Detect which cell encompasses the target text, then output its [x, y] center coordinate. 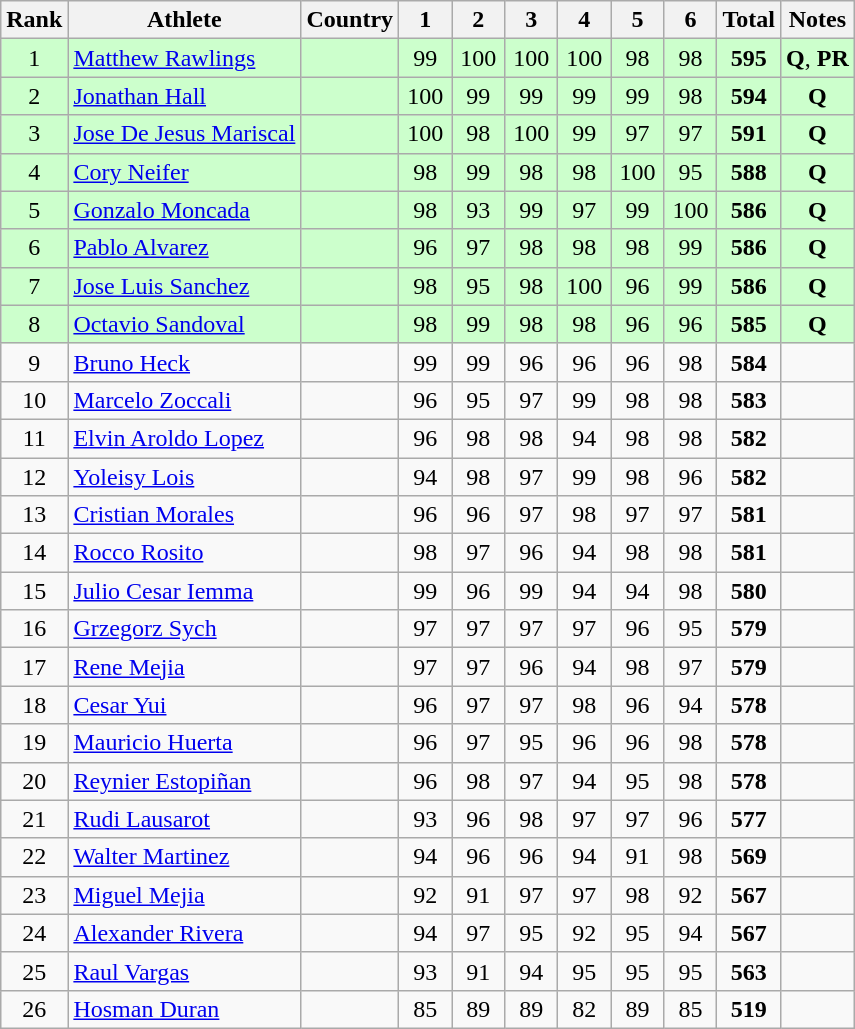
594 [749, 96]
18 [34, 705]
Rene Mejia [184, 667]
Total [749, 20]
8 [34, 324]
Jonathan Hall [184, 96]
580 [749, 591]
Yoleisy Lois [184, 477]
Rank [34, 20]
10 [34, 400]
595 [749, 58]
Country [350, 20]
19 [34, 743]
Miguel Mejia [184, 895]
Julio Cesar Iemma [184, 591]
Elvin Aroldo Lopez [184, 438]
Q, PR [818, 58]
Walter Martinez [184, 857]
16 [34, 629]
9 [34, 362]
583 [749, 400]
14 [34, 553]
Bruno Heck [184, 362]
591 [749, 134]
7 [34, 286]
Rocco Rosito [184, 553]
26 [34, 1009]
Cesar Yui [184, 705]
Hosman Duran [184, 1009]
Rudi Lausarot [184, 819]
20 [34, 781]
24 [34, 933]
Alexander Rivera [184, 933]
15 [34, 591]
Matthew Rawlings [184, 58]
23 [34, 895]
588 [749, 172]
577 [749, 819]
Grzegorz Sych [184, 629]
25 [34, 971]
569 [749, 857]
Jose De Jesus Mariscal [184, 134]
Gonzalo Moncada [184, 210]
584 [749, 362]
Mauricio Huerta [184, 743]
Athlete [184, 20]
12 [34, 477]
22 [34, 857]
Marcelo Zoccali [184, 400]
17 [34, 667]
585 [749, 324]
11 [34, 438]
13 [34, 515]
Raul Vargas [184, 971]
Octavio Sandoval [184, 324]
Jose Luis Sanchez [184, 286]
Notes [818, 20]
82 [584, 1009]
Reynier Estopiñan [184, 781]
519 [749, 1009]
Cristian Morales [184, 515]
563 [749, 971]
Cory Neifer [184, 172]
Pablo Alvarez [184, 248]
21 [34, 819]
